Detect which cell encompasses the target text, then output its (x, y) center coordinate. 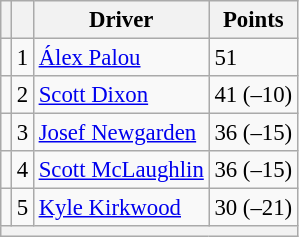
Josef Newgarden (121, 133)
Scott McLaughlin (121, 170)
Points (253, 20)
1 (22, 58)
Kyle Kirkwood (121, 208)
Álex Palou (121, 58)
4 (22, 170)
Scott Dixon (121, 95)
30 (–21) (253, 208)
51 (253, 58)
41 (–10) (253, 95)
Driver (121, 20)
5 (22, 208)
3 (22, 133)
2 (22, 95)
